Extract the (X, Y) coordinate from the center of the cell holding the provided text.  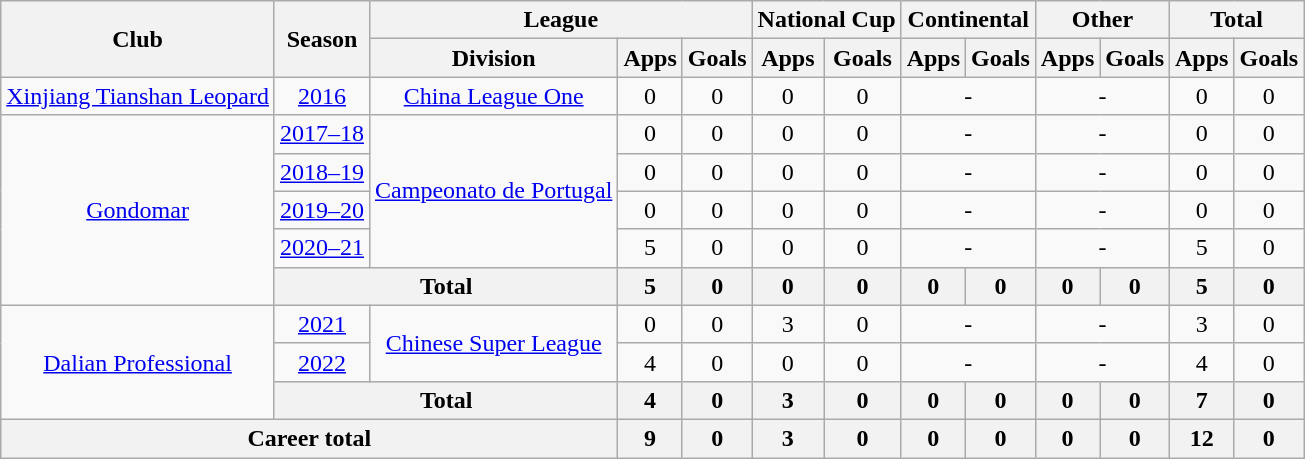
2022 (322, 362)
2018–19 (322, 172)
2017–18 (322, 134)
7 (1202, 400)
9 (650, 438)
League (562, 20)
2021 (322, 324)
Xinjiang Tianshan Leopard (138, 96)
Club (138, 39)
National Cup (826, 20)
Campeonato de Portugal (494, 191)
China League One (494, 96)
2016 (322, 96)
Chinese Super League (494, 343)
Career total (310, 438)
2020–21 (322, 248)
2019–20 (322, 210)
Gondomar (138, 210)
12 (1202, 438)
Other (1102, 20)
Season (322, 39)
Continental (968, 20)
Division (494, 58)
Dalian Professional (138, 362)
